Determine the [x, y] coordinate at the center of the cell enclosing the given text.  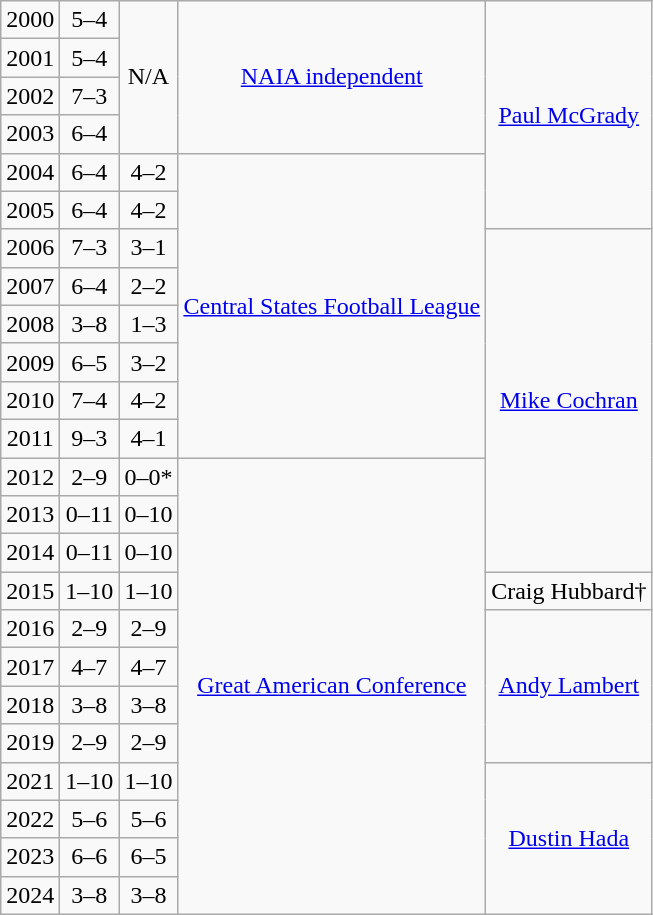
2023 [30, 857]
Dustin Hada [569, 838]
Andy Lambert [569, 686]
2012 [30, 477]
2015 [30, 591]
2–2 [148, 286]
2022 [30, 819]
3–1 [148, 248]
Craig Hubbard† [569, 591]
2008 [30, 324]
0–0* [148, 477]
2006 [30, 248]
2024 [30, 895]
1–3 [148, 324]
3–2 [148, 362]
2000 [30, 20]
Great American Conference [332, 686]
Paul McGrady [569, 115]
2013 [30, 515]
2002 [30, 96]
2007 [30, 286]
2010 [30, 400]
N/A [148, 77]
2018 [30, 705]
2014 [30, 553]
4–1 [148, 438]
6–6 [90, 857]
2017 [30, 667]
NAIA independent [332, 77]
2003 [30, 134]
7–4 [90, 400]
2019 [30, 743]
2001 [30, 58]
2016 [30, 629]
2011 [30, 438]
Mike Cochran [569, 400]
2009 [30, 362]
2005 [30, 210]
2021 [30, 781]
2004 [30, 172]
9–3 [90, 438]
Central States Football League [332, 305]
